Detect which cell encompasses the target text, then output its (X, Y) center coordinate. 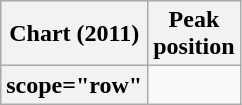
scope="row" (74, 85)
Chart (2011) (74, 34)
Peakposition (194, 34)
